Search for the cell housing the specified text and yield its [X, Y] center coordinate. 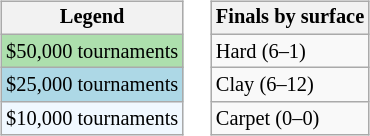
Clay (6–12) [290, 85]
$10,000 tournaments [92, 119]
Hard (6–1) [290, 51]
$25,000 tournaments [92, 85]
Carpet (0–0) [290, 119]
Finals by surface [290, 18]
$50,000 tournaments [92, 51]
Legend [92, 18]
